Output the (X, Y) coordinate of the center of the cell containing the given text.  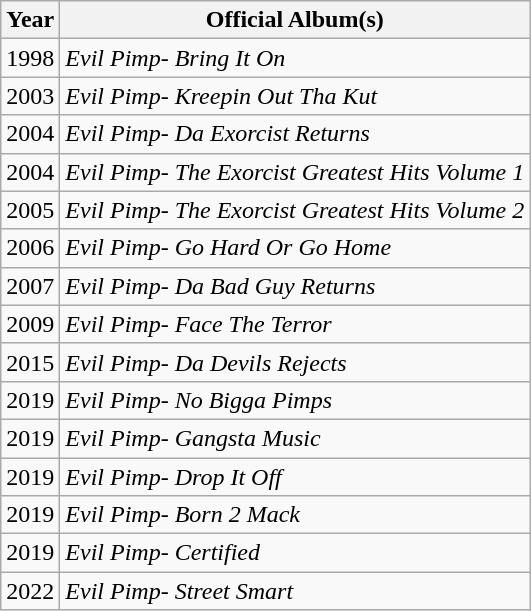
Evil Pimp- Born 2 Mack (295, 515)
Evil Pimp- Da Devils Rejects (295, 362)
Evil Pimp- Go Hard Or Go Home (295, 248)
Evil Pimp- No Bigga Pimps (295, 400)
2015 (30, 362)
2005 (30, 210)
Evil Pimp- Street Smart (295, 591)
Evil Pimp- The Exorcist Greatest Hits Volume 1 (295, 172)
2006 (30, 248)
Year (30, 20)
2022 (30, 591)
Evil Pimp- Da Bad Guy Returns (295, 286)
2009 (30, 324)
Evil Pimp- The Exorcist Greatest Hits Volume 2 (295, 210)
Official Album(s) (295, 20)
Evil Pimp- Gangsta Music (295, 438)
2007 (30, 286)
Evil Pimp- Certified (295, 553)
Evil Pimp- Bring It On (295, 58)
1998 (30, 58)
2003 (30, 96)
Evil Pimp- Drop It Off (295, 477)
Evil Pimp- Face The Terror (295, 324)
Evil Pimp- Da Exorcist Returns (295, 134)
Evil Pimp- Kreepin Out Tha Kut (295, 96)
